Identify which cell holds the provided text, then report its [X, Y] central coordinate. 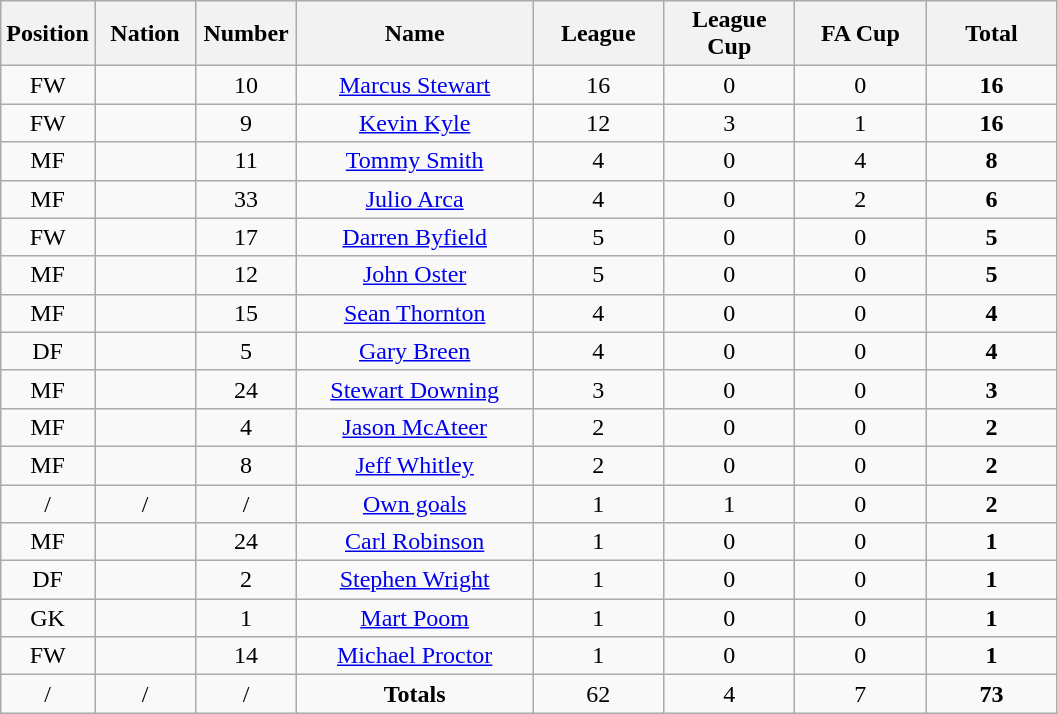
62 [598, 694]
33 [246, 199]
Total [992, 34]
7 [860, 694]
Position [48, 34]
14 [246, 656]
Tommy Smith [415, 161]
Jason McAteer [415, 427]
League [598, 34]
Name [415, 34]
Darren Byfield [415, 237]
GK [48, 618]
11 [246, 161]
Carl Robinson [415, 542]
Stephen Wright [415, 580]
League Cup [730, 34]
Marcus Stewart [415, 85]
73 [992, 694]
Jeff Whitley [415, 465]
6 [992, 199]
Mart Poom [415, 618]
9 [246, 123]
Nation [144, 34]
Gary Breen [415, 351]
15 [246, 313]
Julio Arca [415, 199]
Number [246, 34]
Sean Thornton [415, 313]
Own goals [415, 503]
Kevin Kyle [415, 123]
10 [246, 85]
Stewart Downing [415, 389]
Michael Proctor [415, 656]
17 [246, 237]
Totals [415, 694]
John Oster [415, 275]
FA Cup [860, 34]
